For the text-containing cell, return its midpoint in (X, Y) coordinate format. 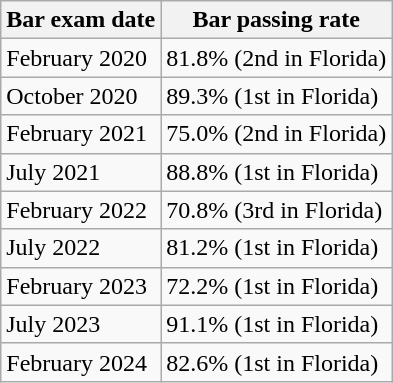
88.8% (1st in Florida) (276, 172)
81.8% (2nd in Florida) (276, 58)
91.1% (1st in Florida) (276, 324)
89.3% (1st in Florida) (276, 96)
Bar passing rate (276, 20)
February 2024 (81, 362)
82.6% (1st in Florida) (276, 362)
February 2022 (81, 210)
July 2023 (81, 324)
72.2% (1st in Florida) (276, 286)
October 2020 (81, 96)
July 2022 (81, 248)
75.0% (2nd in Florida) (276, 134)
81.2% (1st in Florida) (276, 248)
70.8% (3rd in Florida) (276, 210)
February 2023 (81, 286)
July 2021 (81, 172)
February 2020 (81, 58)
February 2021 (81, 134)
Bar exam date (81, 20)
